Provide the (X, Y) coordinate of the cell's center where the given text is located.  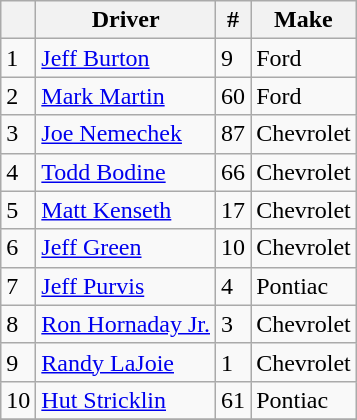
Make (304, 20)
Driver (126, 20)
5 (18, 210)
Joe Nemechek (126, 134)
6 (18, 248)
7 (18, 286)
87 (234, 134)
60 (234, 96)
61 (234, 400)
# (234, 20)
2 (18, 96)
Mark Martin (126, 96)
66 (234, 172)
8 (18, 324)
Jeff Purvis (126, 286)
Jeff Green (126, 248)
Todd Bodine (126, 172)
Jeff Burton (126, 58)
17 (234, 210)
Matt Kenseth (126, 210)
Ron Hornaday Jr. (126, 324)
Randy LaJoie (126, 362)
Hut Stricklin (126, 400)
